Scan for the cell matching the given text and deliver its (x, y) coordinate at center. 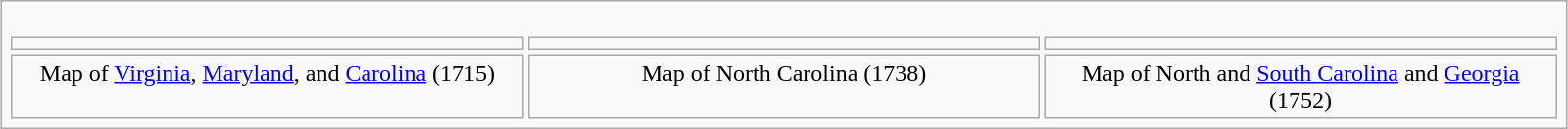
Map of Virginia, Maryland, and Carolina (1715) Map of North Carolina (1738) Map of North and South Carolina and Georgia (1752) (784, 64)
Map of North Carolina (1738) (784, 86)
Map of North and South Carolina and Georgia (1752) (1301, 86)
Map of Virginia, Maryland, and Carolina (1715) (269, 86)
